Provide the (x, y) coordinate of the cell's center where the given text is located.  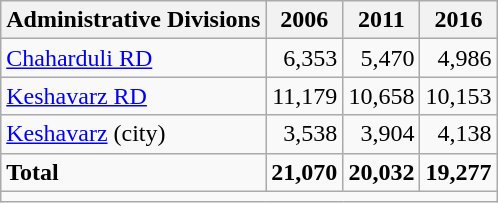
20,032 (382, 172)
3,904 (382, 134)
6,353 (304, 58)
2011 (382, 20)
2016 (458, 20)
4,138 (458, 134)
Administrative Divisions (134, 20)
2006 (304, 20)
19,277 (458, 172)
Chaharduli RD (134, 58)
Keshavarz RD (134, 96)
10,153 (458, 96)
Keshavarz (city) (134, 134)
11,179 (304, 96)
5,470 (382, 58)
10,658 (382, 96)
21,070 (304, 172)
4,986 (458, 58)
3,538 (304, 134)
Total (134, 172)
